For the text-containing cell, return its midpoint in [x, y] coordinate format. 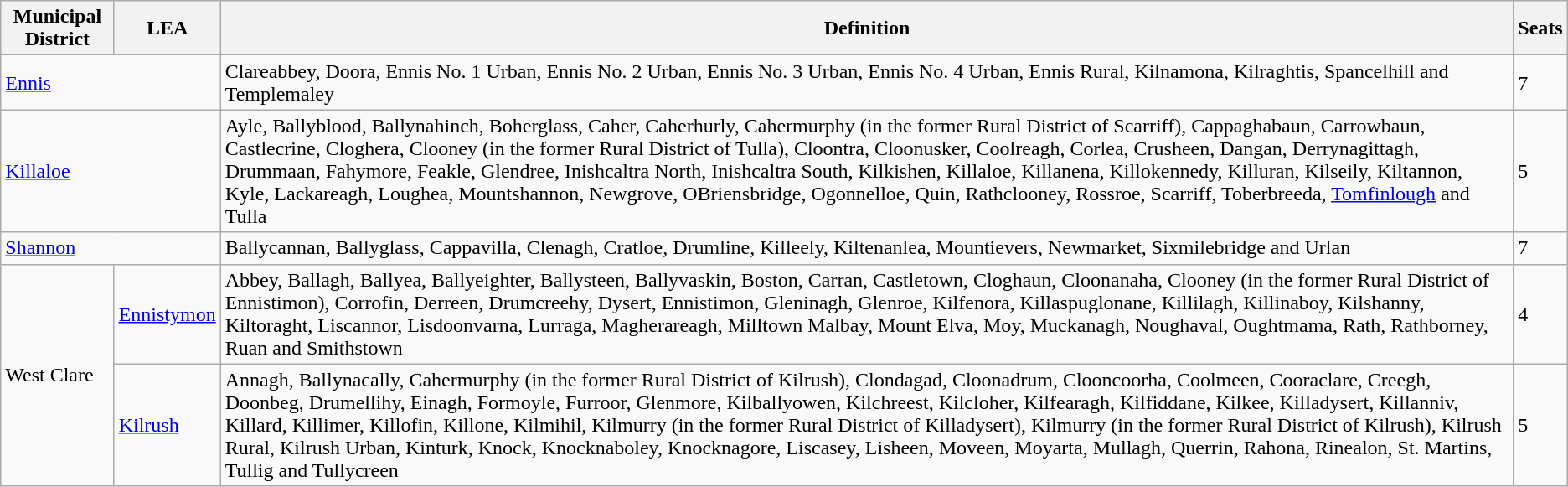
Municipal District [57, 28]
Kilrush [168, 425]
Killaloe [111, 171]
Shannon [111, 248]
Definition [867, 28]
LEA [168, 28]
Ennistymon [168, 313]
4 [1540, 313]
Ennis [111, 82]
West Clare [57, 376]
Ballycannan, Ballyglass, Cappavilla, Clenagh, Cratloe, Drumline, Killeely, Kiltenanlea, Mountievers, Newmarket, Sixmilebridge and Urlan [867, 248]
Seats [1540, 28]
